Scan for the cell matching the given text and deliver its (X, Y) coordinate at center. 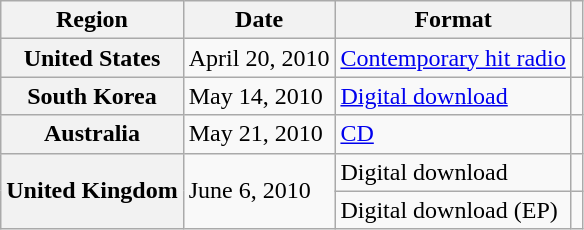
Format (453, 20)
Date (259, 20)
May 14, 2010 (259, 96)
Contemporary hit radio (453, 58)
June 6, 2010 (259, 191)
South Korea (92, 96)
May 21, 2010 (259, 134)
CD (453, 134)
Region (92, 20)
Digital download (EP) (453, 210)
United Kingdom (92, 191)
Australia (92, 134)
April 20, 2010 (259, 58)
United States (92, 58)
